For the text-containing cell, return its midpoint in (x, y) coordinate format. 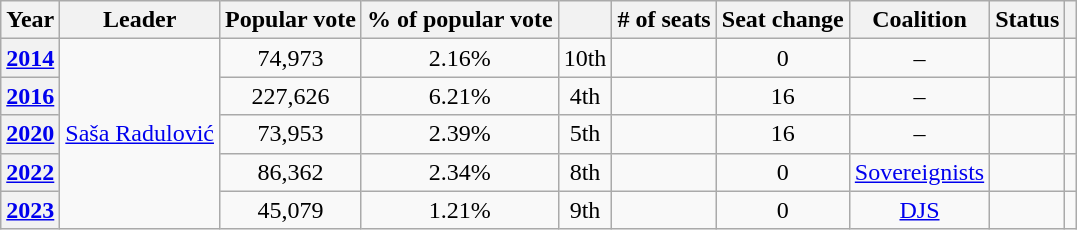
74,973 (291, 58)
# of seats (664, 20)
DJS (919, 210)
10th (585, 58)
Leader (140, 20)
227,626 (291, 96)
2.16% (460, 58)
45,079 (291, 210)
2020 (30, 134)
Coalition (919, 20)
8th (585, 172)
Year (30, 20)
6.21% (460, 96)
4th (585, 96)
2022 (30, 172)
Seat change (782, 20)
2014 (30, 58)
2.34% (460, 172)
Saša Radulović (140, 134)
Popular vote (291, 20)
1.21% (460, 210)
86,362 (291, 172)
5th (585, 134)
2.39% (460, 134)
9th (585, 210)
2023 (30, 210)
% of popular vote (460, 20)
73,953 (291, 134)
Status (1028, 20)
Sovereignists (919, 172)
2016 (30, 96)
